Identify which cell holds the provided text, then report its [X, Y] central coordinate. 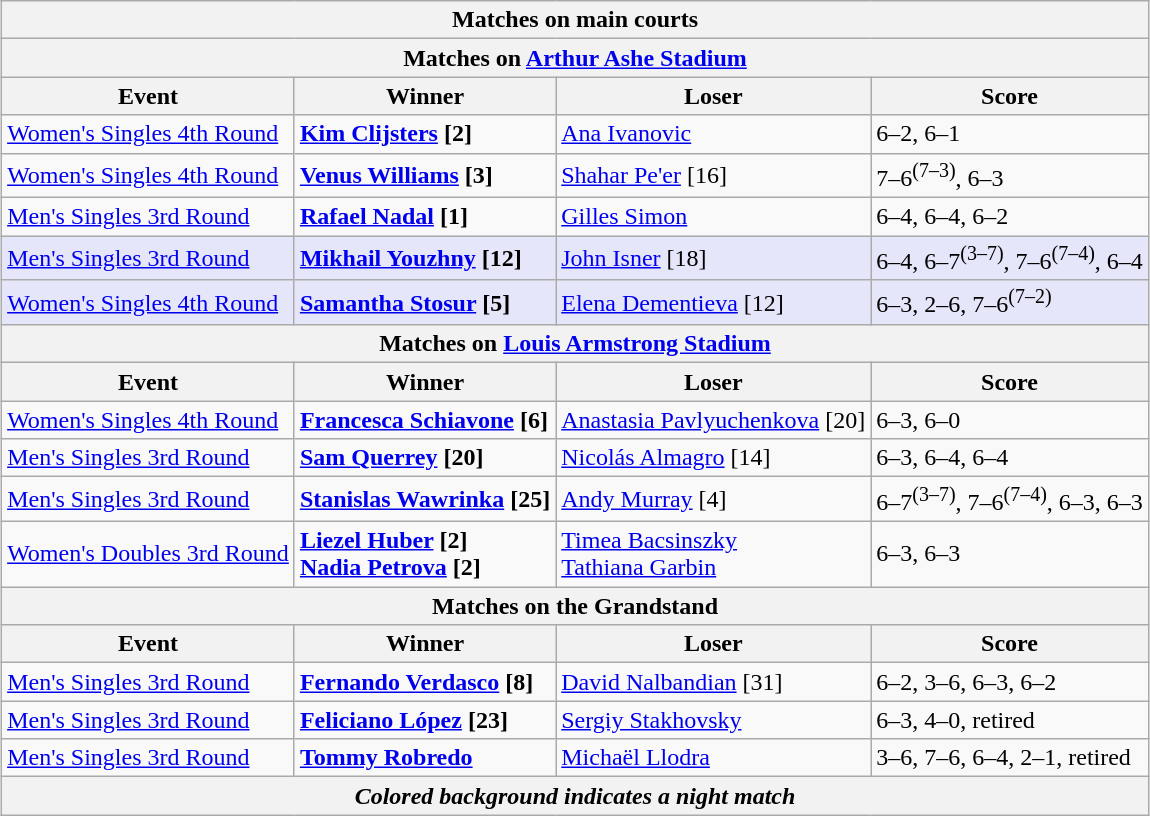
6–3, 6–0 [1010, 420]
John Isner [18] [714, 258]
Colored background indicates a night match [576, 796]
3–6, 7–6, 6–4, 2–1, retired [1010, 758]
Francesca Schiavone [6] [424, 420]
Ana Ivanovic [714, 134]
Matches on Louis Armstrong Stadium [576, 344]
David Nalbandian [31] [714, 682]
Matches on main courts [576, 20]
Andy Murray [4] [714, 500]
Nicolás Almagro [14] [714, 458]
Elena Dementieva [12] [714, 302]
Matches on the Grandstand [576, 606]
Fernando Verdasco [8] [424, 682]
6–4, 6–7(3–7), 7–6(7–4), 6–4 [1010, 258]
6–3, 4–0, retired [1010, 720]
Mikhail Youzhny [12] [424, 258]
Sergiy Stakhovsky [714, 720]
6–3, 2–6, 7–6(7–2) [1010, 302]
Matches on Arthur Ashe Stadium [576, 58]
6–2, 6–1 [1010, 134]
Rafael Nadal [1] [424, 217]
Sam Querrey [20] [424, 458]
Venus Williams [3] [424, 176]
Tommy Robredo [424, 758]
Anastasia Pavlyuchenkova [20] [714, 420]
6–3, 6–3 [1010, 554]
6–4, 6–4, 6–2 [1010, 217]
Women's Doubles 3rd Round [148, 554]
6–2, 3–6, 6–3, 6–2 [1010, 682]
6–3, 6–4, 6–4 [1010, 458]
Stanislas Wawrinka [25] [424, 500]
Feliciano López [23] [424, 720]
Shahar Pe'er [16] [714, 176]
Gilles Simon [714, 217]
6–7(3–7), 7–6(7–4), 6–3, 6–3 [1010, 500]
Liezel Huber [2] Nadia Petrova [2] [424, 554]
Samantha Stosur [5] [424, 302]
Kim Clijsters [2] [424, 134]
Timea Bacsinszky Tathiana Garbin [714, 554]
7–6(7–3), 6–3 [1010, 176]
Michaël Llodra [714, 758]
